Locate the cell with the specified text and output its (x, y) center coordinate. 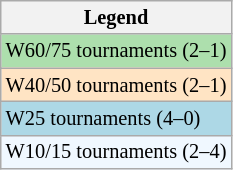
Legend (116, 17)
W10/15 tournaments (2–4) (116, 152)
W40/50 tournaments (2–1) (116, 85)
W25 tournaments (4–0) (116, 118)
W60/75 tournaments (2–1) (116, 51)
